Search for the cell housing the specified text and yield its (x, y) center coordinate. 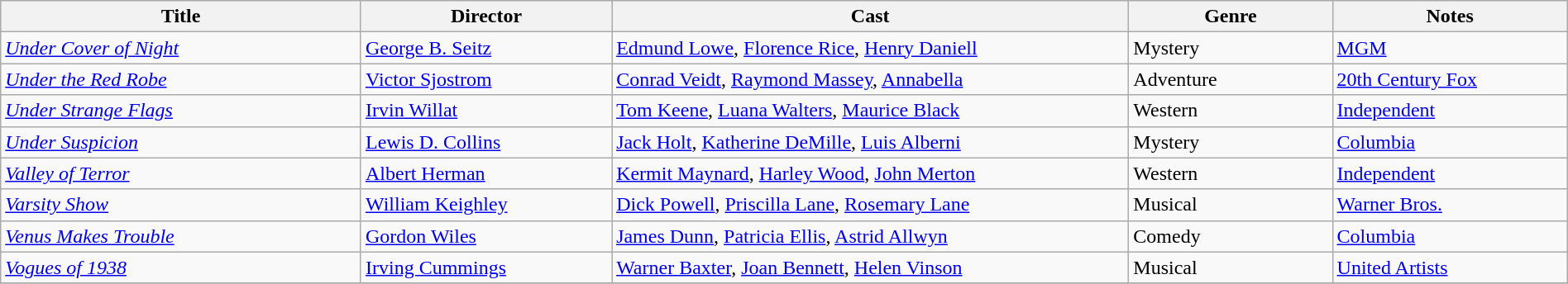
Notes (1450, 17)
Warner Bros. (1450, 205)
Varsity Show (181, 205)
20th Century Fox (1450, 79)
Dick Powell, Priscilla Lane, Rosemary Lane (870, 205)
Cast (870, 17)
Irving Cummings (486, 267)
Genre (1231, 17)
Title (181, 17)
Valley of Terror (181, 173)
Under the Red Robe (181, 79)
George B. Seitz (486, 48)
Conrad Veidt, Raymond Massey, Annabella (870, 79)
Comedy (1231, 236)
Tom Keene, Luana Walters, Maurice Black (870, 111)
Adventure (1231, 79)
Edmund Lowe, Florence Rice, Henry Daniell (870, 48)
United Artists (1450, 267)
Lewis D. Collins (486, 142)
Warner Baxter, Joan Bennett, Helen Vinson (870, 267)
Victor Sjostrom (486, 79)
Albert Herman (486, 173)
William Keighley (486, 205)
MGM (1450, 48)
Gordon Wiles (486, 236)
Director (486, 17)
Venus Makes Trouble (181, 236)
Kermit Maynard, Harley Wood, John Merton (870, 173)
Under Strange Flags (181, 111)
Irvin Willat (486, 111)
James Dunn, Patricia Ellis, Astrid Allwyn (870, 236)
Under Suspicion (181, 142)
Vogues of 1938 (181, 267)
Jack Holt, Katherine DeMille, Luis Alberni (870, 142)
Under Cover of Night (181, 48)
